Extract the (X, Y) coordinate from the center of the cell holding the provided text.  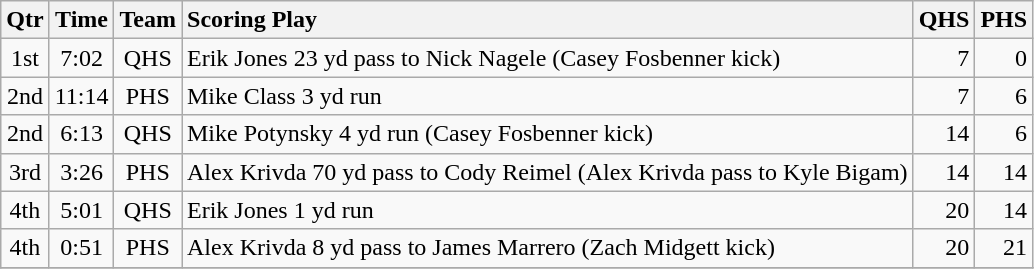
5:01 (82, 210)
7:02 (82, 58)
21 (1004, 248)
Erik Jones 1 yd run (548, 210)
Scoring Play (548, 20)
6:13 (82, 134)
1st (25, 58)
Team (148, 20)
3rd (25, 172)
Mike Class 3 yd run (548, 96)
0:51 (82, 248)
3:26 (82, 172)
11:14 (82, 96)
Time (82, 20)
Mike Potynsky 4 yd run (Casey Fosbenner kick) (548, 134)
Erik Jones 23 yd pass to Nick Nagele (Casey Fosbenner kick) (548, 58)
Alex Krivda 70 yd pass to Cody Reimel (Alex Krivda pass to Kyle Bigam) (548, 172)
Alex Krivda 8 yd pass to James Marrero (Zach Midgett kick) (548, 248)
0 (1004, 58)
Qtr (25, 20)
